Return [X, Y] of the center of cell containing provided text 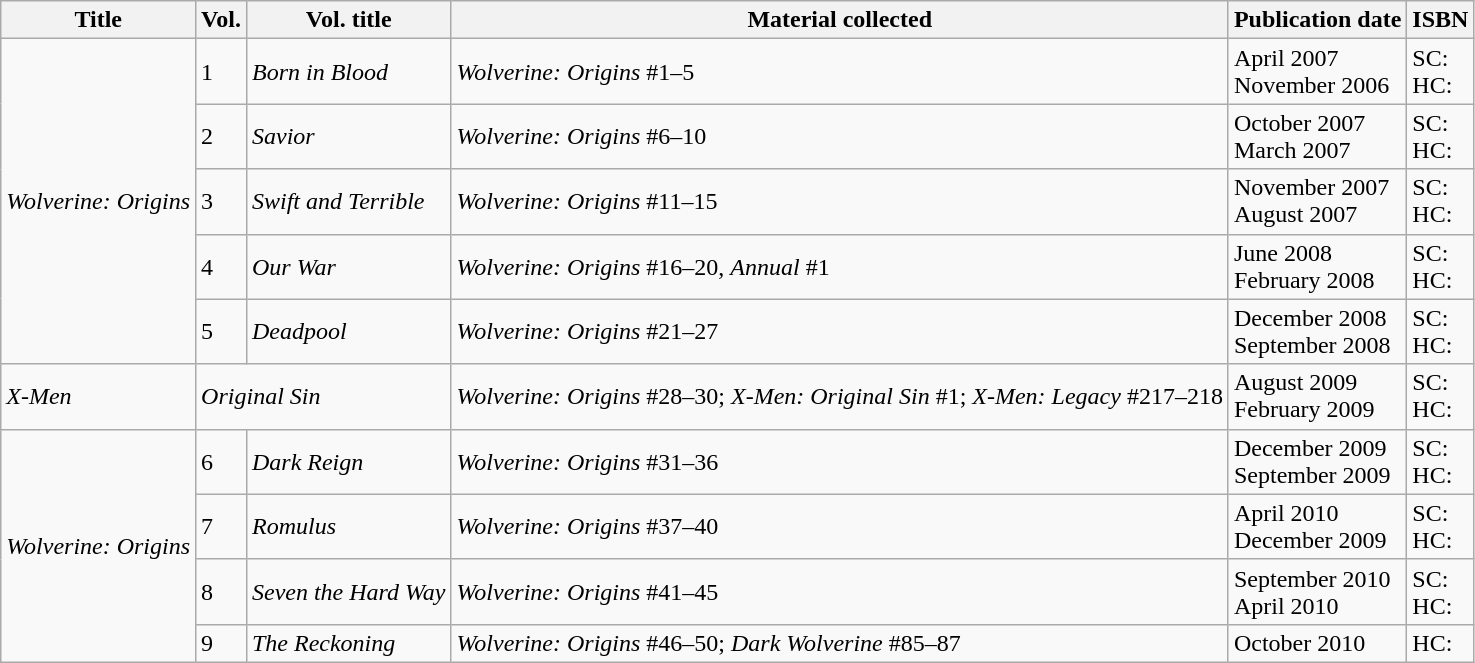
Wolverine: Origins #21–27 [840, 332]
Deadpool [348, 332]
Wolverine: Origins #46–50; Dark Wolverine #85–87 [840, 643]
Wolverine: Origins #16–20, Annual #1 [840, 266]
3 [222, 202]
October 2007March 2007 [1317, 136]
ISBN [1440, 20]
Wolverine: Origins #1–5 [840, 72]
April 2007November 2006 [1317, 72]
8 [222, 592]
Swift and Terrible [348, 202]
August 2009February 2009 [1317, 396]
X-Men [98, 396]
Original Sin [324, 396]
7 [222, 526]
November 2007August 2007 [1317, 202]
2 [222, 136]
The Reckoning [348, 643]
Born in Blood [348, 72]
Title [98, 20]
Romulus [348, 526]
Wolverine: Origins #37–40 [840, 526]
Our War [348, 266]
September 2010April 2010 [1317, 592]
Wolverine: Origins #6–10 [840, 136]
9 [222, 643]
Savior [348, 136]
Wolverine: Origins #31–36 [840, 462]
Dark Reign [348, 462]
Wolverine: Origins #41–45 [840, 592]
Material collected [840, 20]
December 2008September 2008 [1317, 332]
4 [222, 266]
Publication date [1317, 20]
Vol. title [348, 20]
Vol. [222, 20]
HC: [1440, 643]
October 2010 [1317, 643]
December 2009September 2009 [1317, 462]
1 [222, 72]
Wolverine: Origins #28–30; X-Men: Original Sin #1; X-Men: Legacy #217–218 [840, 396]
Wolverine: Origins #11–15 [840, 202]
June 2008February 2008 [1317, 266]
Seven the Hard Way [348, 592]
April 2010December 2009 [1317, 526]
6 [222, 462]
5 [222, 332]
